Provide the [X, Y] coordinate of the cell's center where the given text is located.  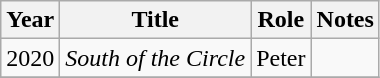
South of the Circle [156, 58]
Role [281, 20]
Peter [281, 58]
2020 [30, 58]
Year [30, 20]
Title [156, 20]
Notes [345, 20]
